Determine the (x, y) coordinate at the center of the cell enclosing the given text.  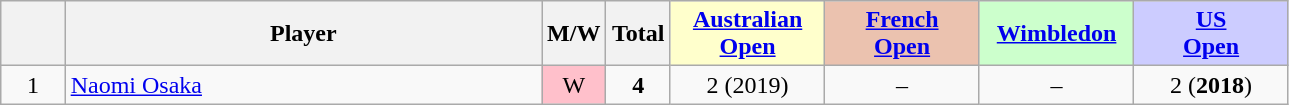
4 (638, 85)
French Open (902, 34)
Player (303, 34)
1 (33, 85)
Naomi Osaka (303, 85)
Australian Open (747, 34)
Total (638, 34)
2 (2018) (1212, 85)
W (574, 85)
Wimbledon (1056, 34)
2 (2019) (747, 85)
US Open (1212, 34)
M/W (574, 34)
